From the cell containing the given text, extract its center point as [x, y] coordinate. 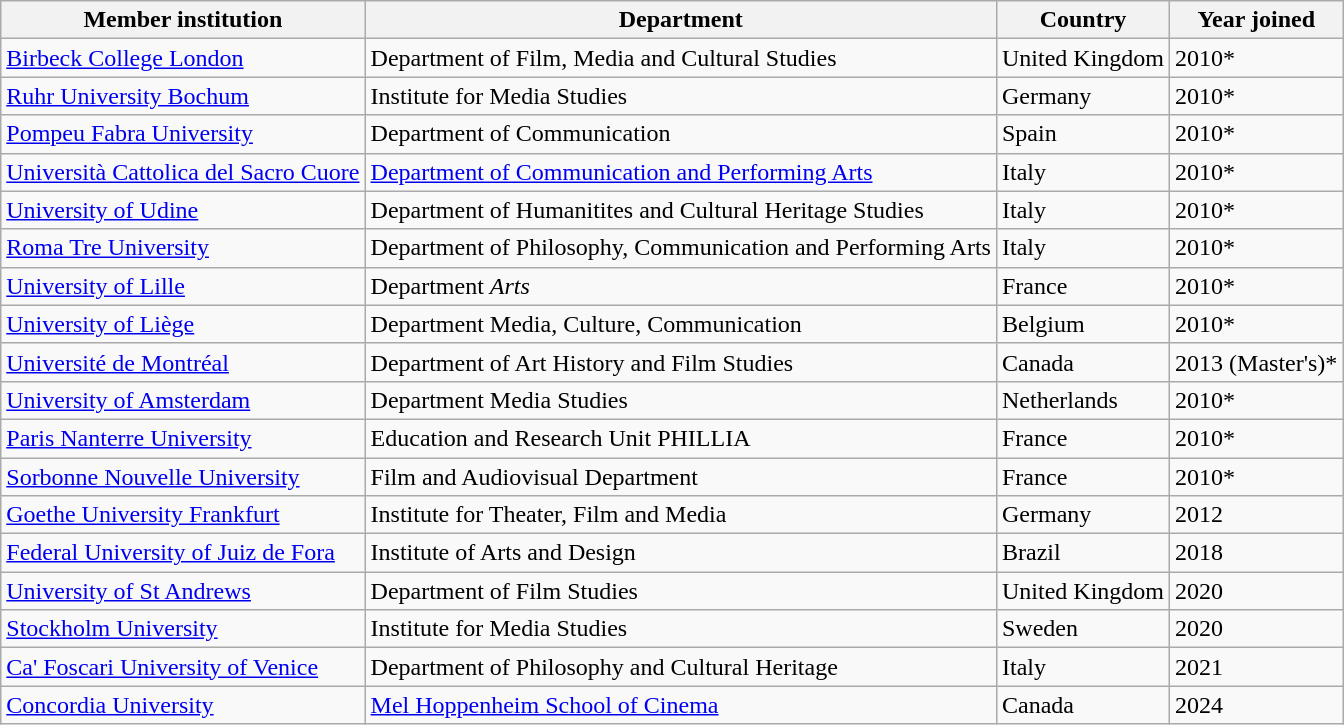
2024 [1256, 705]
Department [680, 20]
Mel Hoppenheim School of Cinema [680, 705]
Department of Philosophy, Communication and Performing Arts [680, 248]
Sweden [1082, 629]
Member institution [183, 20]
Department of Communication [680, 134]
Country [1082, 20]
2013 (Master's)* [1256, 362]
Department of Philosophy and Cultural Heritage [680, 667]
Department of Communication and Performing Arts [680, 172]
2012 [1256, 515]
Netherlands [1082, 400]
Roma Tre University [183, 248]
University of Amsterdam [183, 400]
University of Udine [183, 210]
Université de Montréal [183, 362]
University of Lille [183, 286]
Department Media Studies [680, 400]
Brazil [1082, 553]
Università Cattolica del Sacro Cuore [183, 172]
University of St Andrews [183, 591]
Paris Nanterre University [183, 438]
Institute of Arts and Design [680, 553]
Concordia University [183, 705]
Department Arts [680, 286]
2018 [1256, 553]
Ca' Foscari University of Venice [183, 667]
Department of Film, Media and Cultural Studies [680, 58]
Education and Research Unit PHILLIA [680, 438]
Film and Audiovisual Department [680, 477]
Year joined [1256, 20]
Belgium [1082, 324]
Stockholm University [183, 629]
2021 [1256, 667]
Birbeck College London [183, 58]
Pompeu Fabra University [183, 134]
Sorbonne Nouvelle University [183, 477]
Department of Humanitites and Cultural Heritage Studies [680, 210]
Goethe University Frankfurt [183, 515]
Institute for Theater, Film and Media [680, 515]
Federal University of Juiz de Fora [183, 553]
Department Media, Culture, Communication [680, 324]
Department of Film Studies [680, 591]
Department of Art History and Film Studies [680, 362]
Ruhr University Bochum [183, 96]
University of Liège [183, 324]
Spain [1082, 134]
